Provide the (X, Y) coordinate of the cell's center where the given text is located.  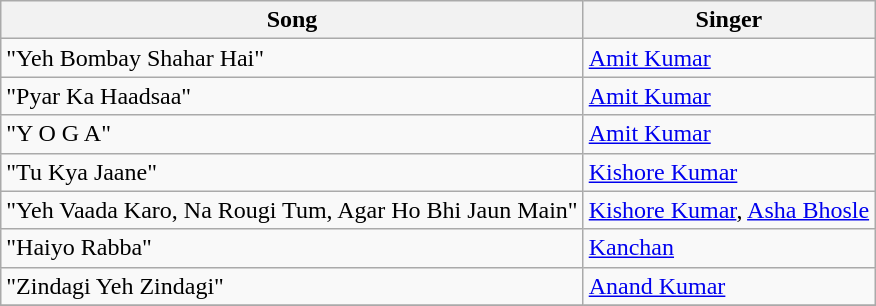
"Tu Kya Jaane" (292, 172)
"Zindagi Yeh Zindagi" (292, 286)
Kanchan (728, 248)
"Yeh Bombay Shahar Hai" (292, 58)
Kishore Kumar, Asha Bhosle (728, 210)
"Haiyo Rabba" (292, 248)
"Pyar Ka Haadsaa" (292, 96)
Kishore Kumar (728, 172)
Song (292, 20)
Anand Kumar (728, 286)
"Y O G A" (292, 134)
Singer (728, 20)
"Yeh Vaada Karo, Na Rougi Tum, Agar Ho Bhi Jaun Main" (292, 210)
